Return [x, y] of the center of cell containing provided text 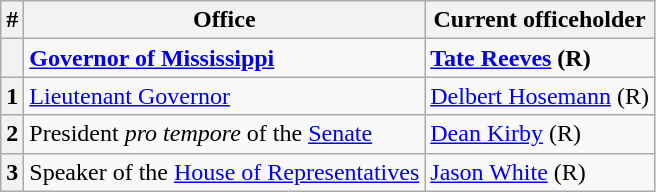
Governor of Mississippi [224, 58]
1 [12, 96]
Jason White (R) [540, 172]
President pro tempore of the Senate [224, 134]
Tate Reeves (R) [540, 58]
Speaker of the House of Representatives [224, 172]
Office [224, 20]
2 [12, 134]
3 [12, 172]
Delbert Hosemann (R) [540, 96]
Lieutenant Governor [224, 96]
Dean Kirby (R) [540, 134]
# [12, 20]
Current officeholder [540, 20]
